Output the (X, Y) coordinate of the center of the cell containing the given text.  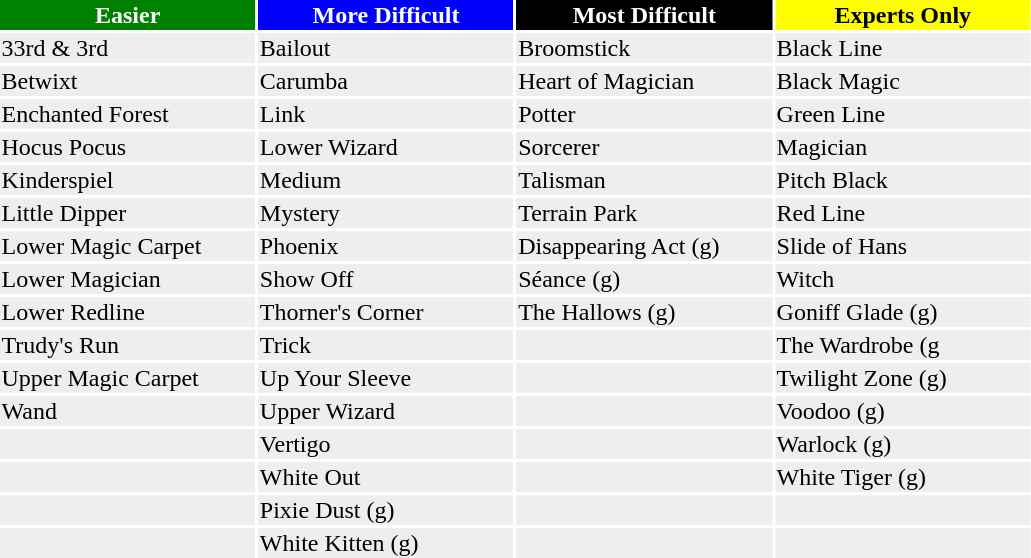
Terrain Park (644, 213)
Potter (644, 114)
Black Magic (902, 81)
Upper Magic Carpet (128, 378)
Mystery (386, 213)
Trick (386, 345)
Kinderspiel (128, 180)
White Kitten (g) (386, 543)
White Out (386, 477)
Thorner's Corner (386, 312)
Pixie Dust (g) (386, 510)
Betwixt (128, 81)
Séance (g) (644, 279)
Experts Only (902, 15)
Bailout (386, 48)
Voodoo (g) (902, 411)
The Wardrobe (g (902, 345)
Slide of Hans (902, 246)
Trudy's Run (128, 345)
Sorcerer (644, 147)
Twilight Zone (g) (902, 378)
Little Dipper (128, 213)
Phoenix (386, 246)
Medium (386, 180)
Enchanted Forest (128, 114)
Most Difficult (644, 15)
Carumba (386, 81)
Link (386, 114)
Black Line (902, 48)
Wand (128, 411)
White Tiger (g) (902, 477)
Red Line (902, 213)
Pitch Black (902, 180)
Goniff Glade (g) (902, 312)
Lower Magic Carpet (128, 246)
Lower Redline (128, 312)
Green Line (902, 114)
Lower Magician (128, 279)
Broomstick (644, 48)
Easier (128, 15)
Magician (902, 147)
33rd & 3rd (128, 48)
Talisman (644, 180)
Disappearing Act (g) (644, 246)
Show Off (386, 279)
Up Your Sleeve (386, 378)
Heart of Magician (644, 81)
Upper Wizard (386, 411)
Hocus Pocus (128, 147)
Witch (902, 279)
Warlock (g) (902, 444)
Lower Wizard (386, 147)
More Difficult (386, 15)
Vertigo (386, 444)
The Hallows (g) (644, 312)
